Locate the cell with the specified text and output its [X, Y] center coordinate. 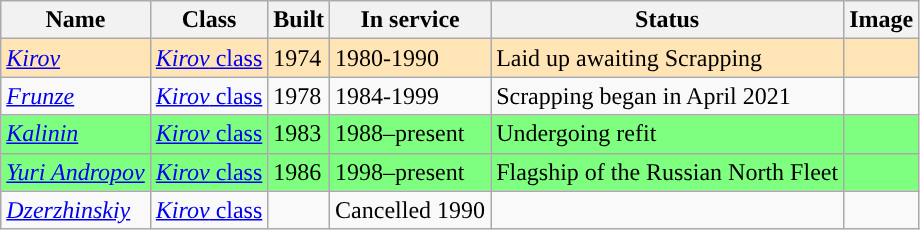
In service [410, 20]
1978 [299, 96]
1988–present [410, 134]
Undergoing refit [668, 134]
1986 [299, 172]
Class [209, 20]
Laid up awaiting Scrapping [668, 58]
1983 [299, 134]
Yuri Andropov [76, 172]
1980-1990 [410, 58]
Kirov [76, 58]
Status [668, 20]
Kalinin [76, 134]
Scrapping began in April 2021 [668, 96]
Image [882, 20]
Flagship of the Russian North Fleet [668, 172]
Frunze [76, 96]
1998–present [410, 172]
Name [76, 20]
1974 [299, 58]
Built [299, 20]
1984-1999 [410, 96]
Cancelled 1990 [410, 210]
Dzerzhinskiy [76, 210]
